Pinpoint the cell where the given text exists, returning its [X, Y] midpoint coordinate. 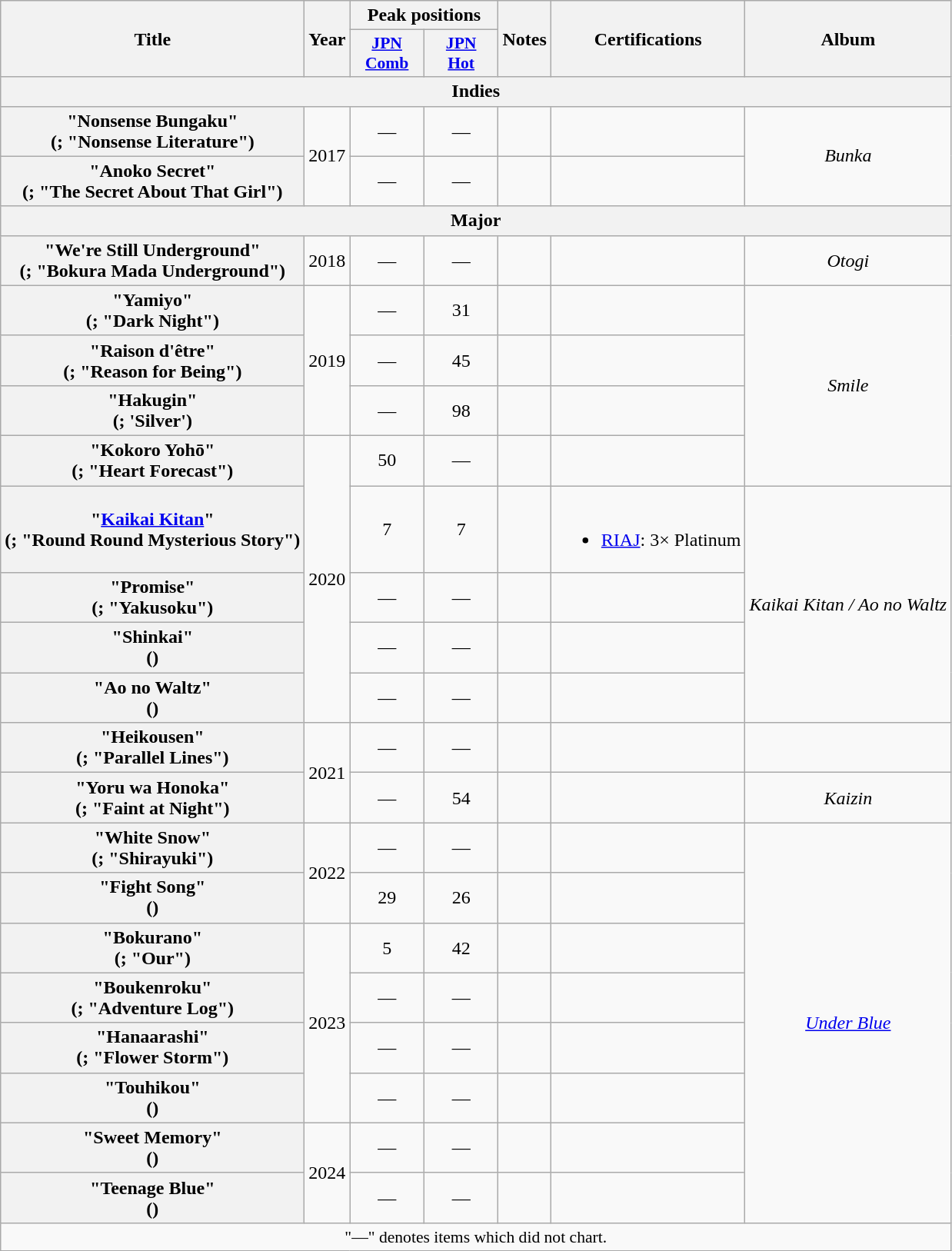
"Yamiyo"(; "Dark Night") [152, 311]
2021 [328, 773]
2024 [328, 1173]
Bunka [848, 156]
"Raison d'être"(; "Reason for Being") [152, 360]
98 [461, 411]
"Touhikou"() [152, 1098]
Under Blue [848, 1023]
Major [476, 221]
2020 [328, 578]
Year [328, 38]
"Teenage Blue"() [152, 1198]
"—" denotes items which did not chart. [476, 1236]
29 [388, 898]
"We're Still Underground"(; "Bokura Mada Underground") [152, 260]
2023 [328, 1023]
Title [152, 38]
JPNComb [388, 54]
50 [388, 460]
5 [388, 947]
54 [461, 798]
Peak positions [424, 15]
Kaizin [848, 798]
Kaikai Kitan / Ao no Waltz [848, 604]
31 [461, 311]
45 [461, 360]
"Heikousen"(; "Parallel Lines") [152, 747]
26 [461, 898]
"Promise"(; "Yakusoku") [152, 598]
"Shinkai"() [152, 647]
"White Snow"(; "Shirayuki") [152, 847]
JPNHot [461, 54]
"Nonsense Bungaku"(; "Nonsense Literature") [152, 131]
Notes [524, 38]
Smile [848, 385]
2019 [328, 360]
"Sweet Memory"() [152, 1147]
"Hanaarashi"(; "Flower Storm") [152, 1047]
2022 [328, 873]
"Ao no Waltz"() [152, 698]
RIAJ: 3× Platinum [647, 529]
Otogi [848, 260]
Indies [476, 91]
"Fight Song"() [152, 898]
2018 [328, 260]
"Kokoro Yohō"(; "Heart Forecast") [152, 460]
"Anoko Secret"(; "The Secret About That Girl") [152, 181]
"Yoru wa Honoka"(; "Faint at Night") [152, 798]
Certifications [647, 38]
"Hakugin"(; 'Silver') [152, 411]
"Kaikai Kitan"(; "Round Round Mysterious Story") [152, 529]
"Bokurano"(; "Our") [152, 947]
"Boukenroku"(; "Adventure Log") [152, 998]
2017 [328, 156]
Album [848, 38]
42 [461, 947]
